Return [x, y] of the center of cell containing provided text 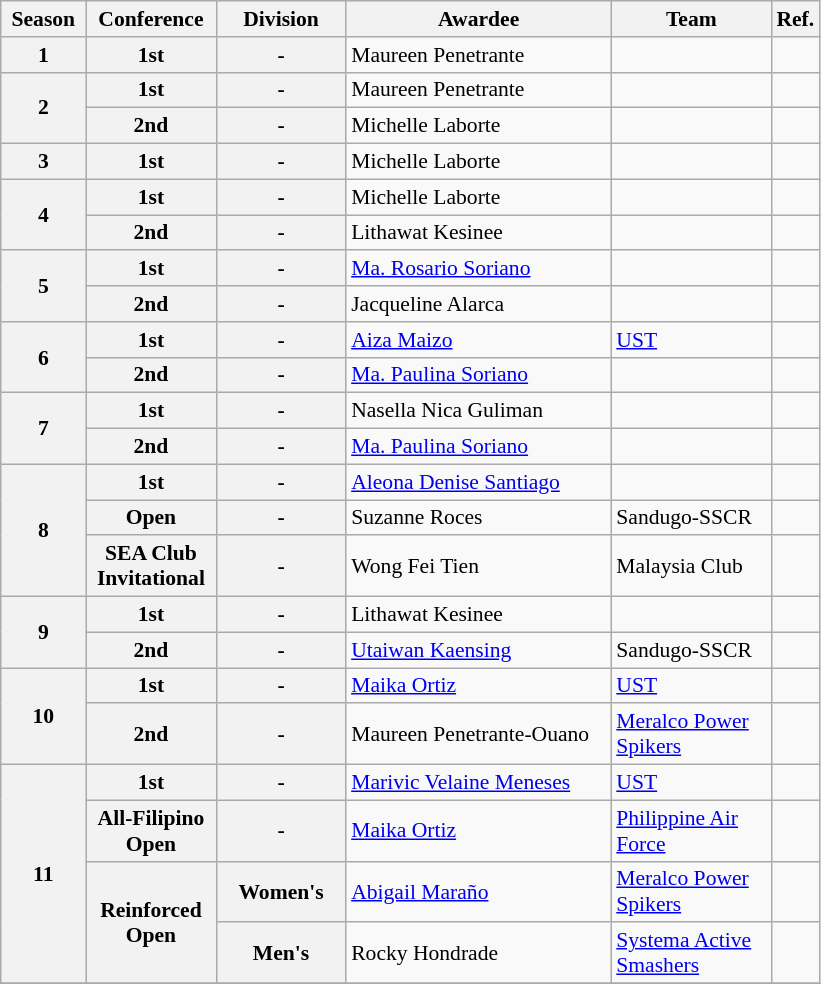
7 [44, 428]
Abigail Maraño [478, 892]
Wong Fei Tien [478, 566]
Division [281, 19]
Season [44, 19]
Utaiwan Kaensing [478, 650]
Conference [151, 19]
2 [44, 108]
Jacqueline Alarca [478, 304]
Malaysia Club [691, 566]
8 [44, 530]
1 [44, 55]
Ref. [795, 19]
10 [44, 716]
11 [44, 874]
Suzanne Roces [478, 518]
Reinforced Open [151, 922]
Nasella Nica Guliman [478, 411]
Ma. Rosario Soriano [478, 269]
Systema Active Smashers [691, 954]
Philippine Air Force [691, 830]
Maureen Penetrante-Ouano [478, 734]
5 [44, 286]
Men's [281, 954]
Aiza Maizo [478, 340]
4 [44, 214]
9 [44, 632]
Awardee [478, 19]
Marivic Velaine Meneses [478, 783]
Open [151, 518]
All-Filipino Open [151, 830]
Rocky Hondrade [478, 954]
Women's [281, 892]
3 [44, 162]
Aleona Denise Santiago [478, 482]
SEA Club Invitational [151, 566]
6 [44, 358]
Team [691, 19]
